Find where the given text appears and provide that cell's center as (X, Y) coordinate. 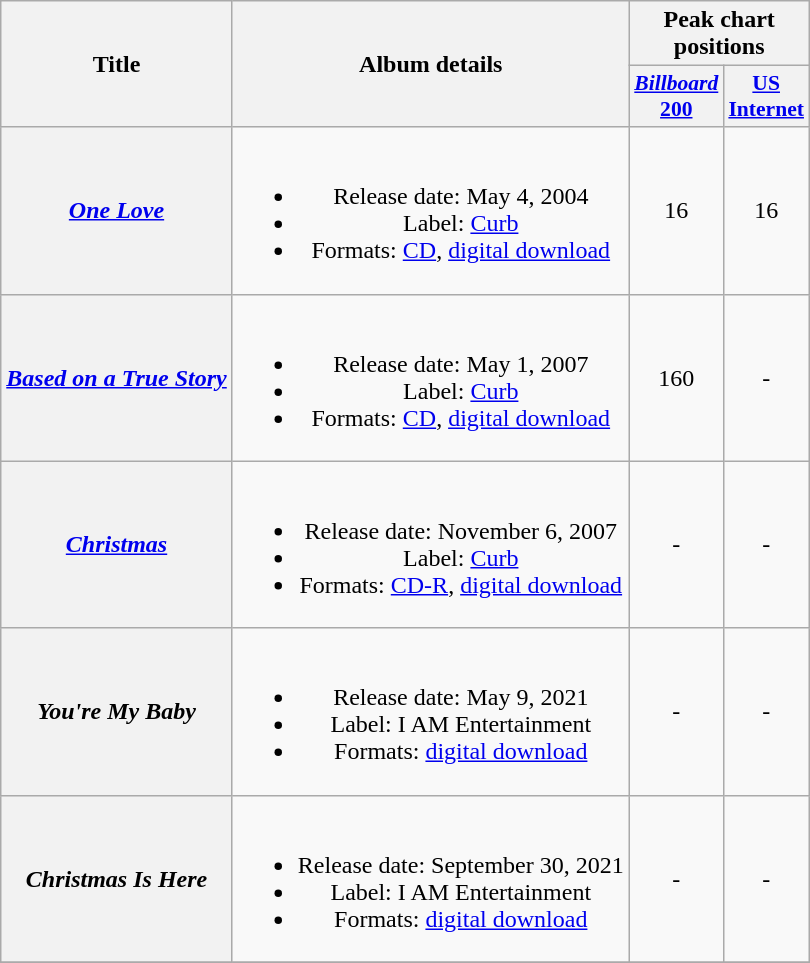
Title (117, 64)
Based on a True Story (117, 378)
Christmas Is Here (117, 878)
Album details (430, 64)
US Internet (766, 96)
You're My Baby (117, 712)
Release date: May 1, 2007Label: CurbFormats: CD, digital download (430, 378)
Release date: September 30, 2021Label: I AM EntertainmentFormats: digital download (430, 878)
Billboard 200 (676, 96)
Release date: May 9, 2021Label: I AM EntertainmentFormats: digital download (430, 712)
One Love (117, 210)
Release date: November 6, 2007Label: CurbFormats: CD-R, digital download (430, 544)
Christmas (117, 544)
160 (676, 378)
Peak chart positions (719, 34)
Release date: May 4, 2004Label: CurbFormats: CD, digital download (430, 210)
